Find where the given text appears and provide that cell's center as [X, Y] coordinate. 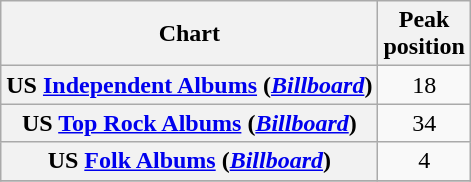
18 [424, 85]
US Folk Albums (Billboard) [190, 161]
4 [424, 161]
Peakposition [424, 34]
34 [424, 123]
US Top Rock Albums (Billboard) [190, 123]
Chart [190, 34]
US Independent Albums (Billboard) [190, 85]
